Output the [X, Y] coordinate of the center of the cell containing the given text.  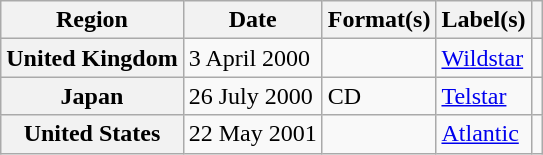
Date [252, 20]
22 May 2001 [252, 134]
United States [92, 134]
Wildstar [484, 58]
Label(s) [484, 20]
3 April 2000 [252, 58]
Atlantic [484, 134]
Telstar [484, 96]
CD [379, 96]
Japan [92, 96]
26 July 2000 [252, 96]
Region [92, 20]
United Kingdom [92, 58]
Format(s) [379, 20]
